From the cell containing the given text, extract its center point as (x, y) coordinate. 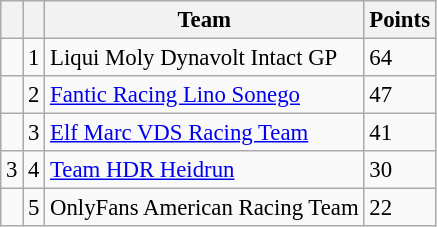
OnlyFans American Racing Team (204, 208)
Liqui Moly Dynavolt Intact GP (204, 58)
5 (34, 208)
47 (400, 95)
1 (34, 58)
30 (400, 170)
Team (204, 20)
Points (400, 20)
2 (34, 95)
22 (400, 208)
Elf Marc VDS Racing Team (204, 133)
41 (400, 133)
Fantic Racing Lino Sonego (204, 95)
4 (34, 170)
64 (400, 58)
Team HDR Heidrun (204, 170)
